Output the [X, Y] coordinate of the center of the cell containing the given text.  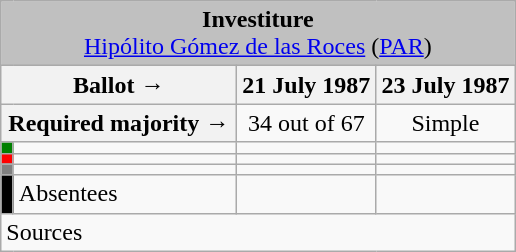
InvestitureHipólito Gómez de las Roces (PAR) [258, 34]
21 July 1987 [306, 85]
Ballot → [119, 85]
Simple [446, 123]
Sources [258, 232]
Absentees [125, 194]
23 July 1987 [446, 85]
Required majority → [119, 123]
34 out of 67 [306, 123]
